Locate the cell with the specified text and output its [X, Y] center coordinate. 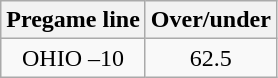
Over/under [210, 20]
62.5 [210, 58]
OHIO –10 [74, 58]
Pregame line [74, 20]
